Search for the cell housing the specified text and yield its (X, Y) center coordinate. 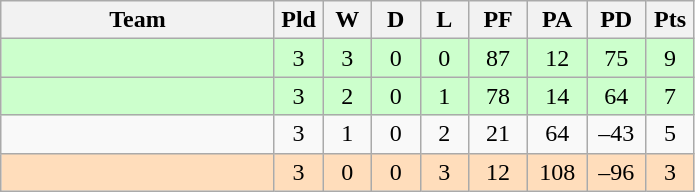
5 (670, 134)
PF (498, 20)
–43 (616, 134)
75 (616, 58)
D (396, 20)
21 (498, 134)
PA (558, 20)
Team (138, 20)
L (444, 20)
9 (670, 58)
Pld (298, 20)
Pts (670, 20)
–96 (616, 172)
87 (498, 58)
PD (616, 20)
W (348, 20)
7 (670, 96)
78 (498, 96)
14 (558, 96)
108 (558, 172)
